Return the [X, Y] coordinate for the center point of the cell that contains the specified text.  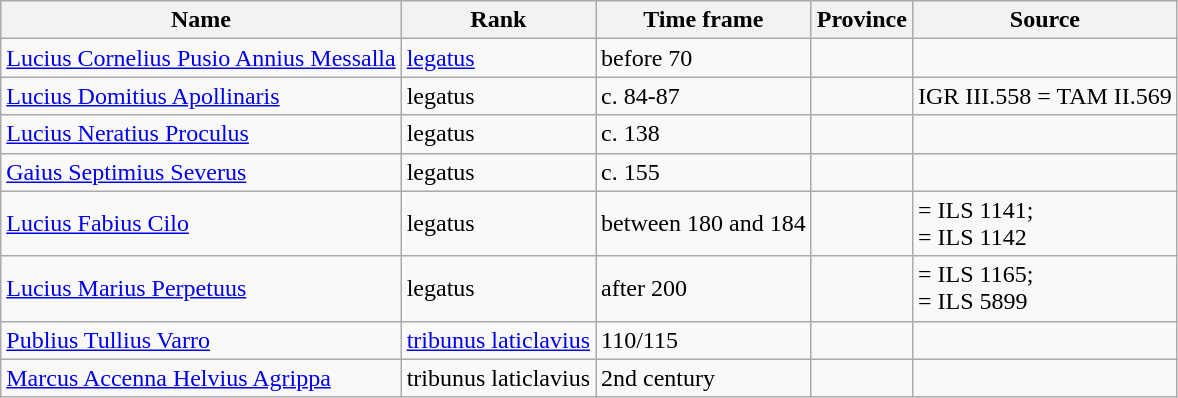
Lucius Marius Perpetuus [201, 288]
Province [862, 20]
Publius Tullius Varro [201, 340]
c. 138 [704, 134]
Lucius Fabius Cilo [201, 224]
Name [201, 20]
c. 155 [704, 172]
Source [1044, 20]
after 200 [704, 288]
c. 84-87 [704, 96]
Gaius Septimius Severus [201, 172]
Lucius Domitius Apollinaris [201, 96]
2nd century [704, 378]
Lucius Neratius Proculus [201, 134]
Rank [498, 20]
= ILS 1141; = ILS 1142 [1044, 224]
110/115 [704, 340]
Time frame [704, 20]
Marcus Accenna Helvius Agrippa [201, 378]
before 70 [704, 58]
between 180 and 184 [704, 224]
Lucius Cornelius Pusio Annius Messalla [201, 58]
IGR III.558 = TAM II.569 [1044, 96]
= ILS 1165; = ILS 5899 [1044, 288]
